Locate the cell with the specified text and output its (X, Y) center coordinate. 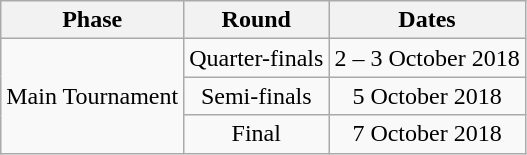
Round (256, 20)
Main Tournament (92, 96)
2 – 3 October 2018 (427, 58)
Final (256, 134)
Quarter-finals (256, 58)
7 October 2018 (427, 134)
Phase (92, 20)
5 October 2018 (427, 96)
Dates (427, 20)
Semi-finals (256, 96)
